Determine the [x, y] coordinate at the center of the cell enclosing the given text.  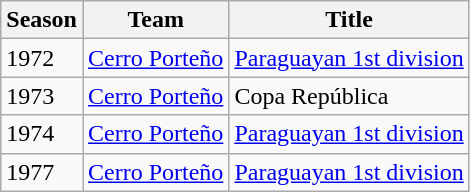
1974 [42, 134]
1977 [42, 172]
1972 [42, 58]
Team [155, 20]
1973 [42, 96]
Season [42, 20]
Title [349, 20]
Copa República [349, 96]
